Output the (X, Y) coordinate of the center of the cell containing the given text.  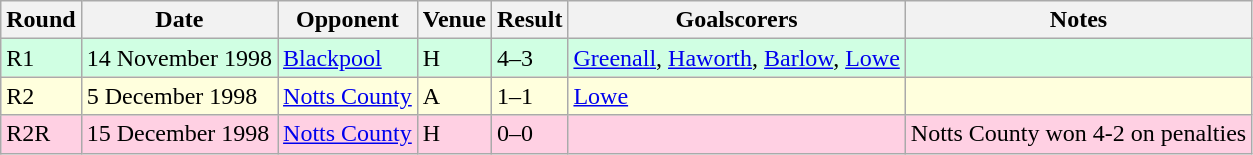
R2 (41, 96)
R1 (41, 58)
Greenall, Haworth, Barlow, Lowe (736, 58)
Notes (1078, 20)
A (454, 96)
Opponent (348, 20)
Round (41, 20)
Blackpool (348, 58)
Lowe (736, 96)
14 November 1998 (179, 58)
Result (530, 20)
15 December 1998 (179, 134)
4–3 (530, 58)
Date (179, 20)
1–1 (530, 96)
0–0 (530, 134)
5 December 1998 (179, 96)
Goalscorers (736, 20)
Notts County won 4-2 on penalties (1078, 134)
Venue (454, 20)
R2R (41, 134)
